Extract the (x, y) coordinate from the center of the cell holding the provided text.  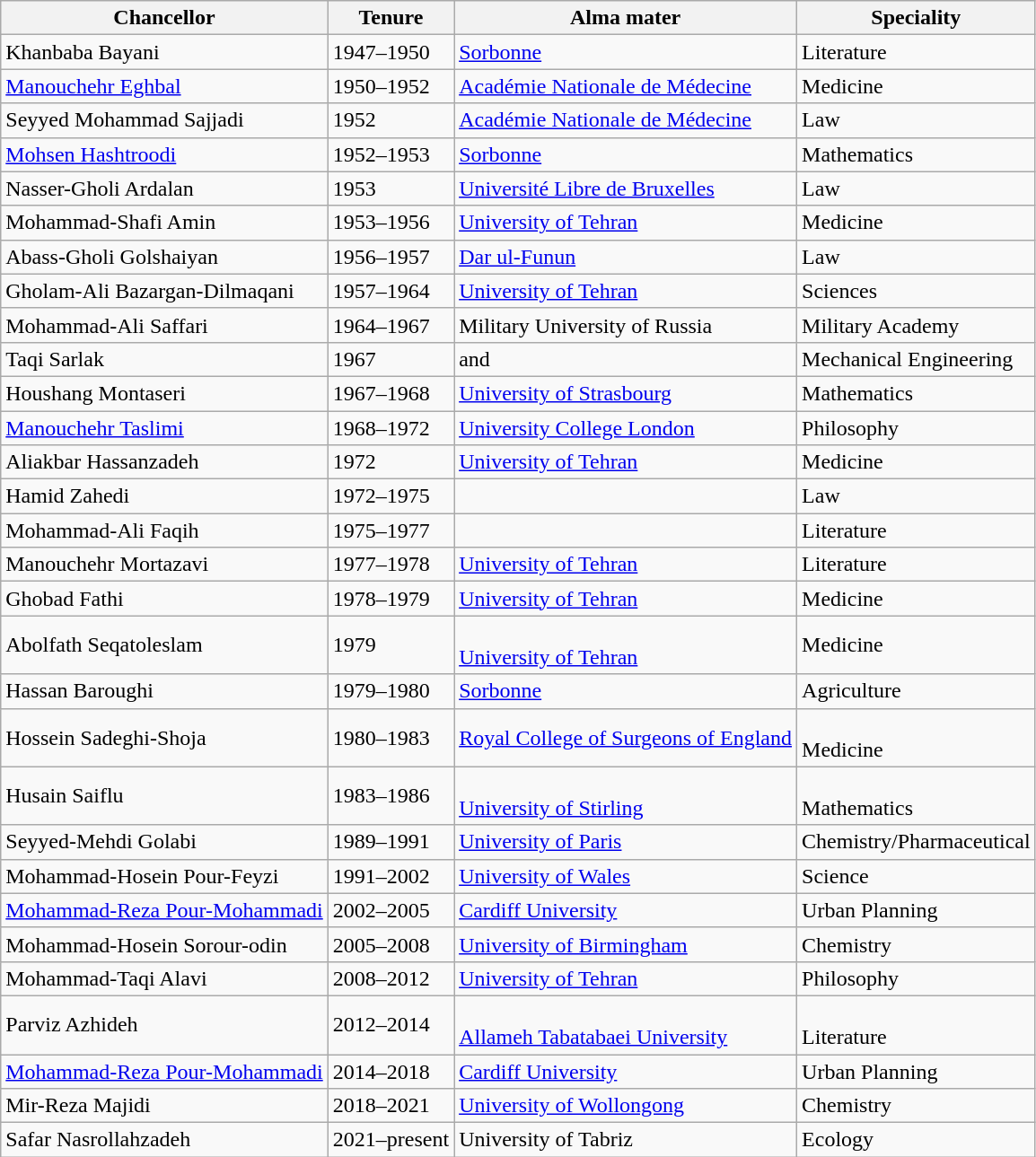
2021–present (391, 1140)
1980–1983 (391, 738)
1967 (391, 359)
Abass-Gholi Golshaiyan (164, 257)
Seyyed Mohammad Sajjadi (164, 120)
1972–1975 (391, 496)
1979–1980 (391, 691)
1952–1953 (391, 154)
Manouchehr Taslimi (164, 428)
University of Paris (626, 842)
University of Birmingham (626, 944)
Hossein Sadeghi-Shoja (164, 738)
Gholam-Ali Bazargan-Dilmaqani (164, 291)
Tenure (391, 18)
Manouchehr Mortazavi (164, 565)
Ghobad Fathi (164, 599)
Ecology (917, 1140)
1968–1972 (391, 428)
1979 (391, 644)
Mohammad-Hosein Sorour-odin (164, 944)
Royal College of Surgeons of England (626, 738)
Speciality (917, 18)
Hamid Zahedi (164, 496)
2005–2008 (391, 944)
2012–2014 (391, 1025)
Allameh Tabatabaei University (626, 1025)
2018–2021 (391, 1106)
1953–1956 (391, 223)
Sciences (917, 291)
1952 (391, 120)
1956–1957 (391, 257)
1964–1967 (391, 325)
Mohsen Hashtroodi (164, 154)
University of Tabriz (626, 1140)
1953 (391, 188)
2002–2005 (391, 910)
Mohammad-Taqi Alavi (164, 978)
and (626, 359)
1947–1950 (391, 52)
1989–1991 (391, 842)
Seyyed-Mehdi Golabi (164, 842)
University of Wollongong (626, 1106)
University of Wales (626, 876)
1975–1977 (391, 530)
Mechanical Engineering (917, 359)
Dar ul-Funun (626, 257)
Manouchehr Eghbal (164, 86)
Agriculture (917, 691)
Hassan Baroughi (164, 691)
Taqi Sarlak (164, 359)
2008–2012 (391, 978)
1983–1986 (391, 795)
1977–1978 (391, 565)
1991–2002 (391, 876)
Mohammad-Ali Saffari (164, 325)
1950–1952 (391, 86)
University of Stirling (626, 795)
1957–1964 (391, 291)
Mir-Reza Majidi (164, 1106)
Houshang Montaseri (164, 393)
Mohammad-Ali Faqih (164, 530)
Abolfath Seqatoleslam (164, 644)
Military University of Russia (626, 325)
Safar Nasrollahzadeh (164, 1140)
2014–2018 (391, 1071)
Science (917, 876)
Parviz Azhideh (164, 1025)
1972 (391, 462)
Nasser-Gholi Ardalan (164, 188)
University of Strasbourg (626, 393)
Chemistry/Pharmaceutical (917, 842)
1967–1968 (391, 393)
Alma mater (626, 18)
Université Libre de Bruxelles (626, 188)
Husain Saiflu (164, 795)
Military Academy (917, 325)
Khanbaba Bayani (164, 52)
Mohammad-Shafi Amin (164, 223)
University College London (626, 428)
Chancellor (164, 18)
Mohammad-Hosein Pour-Feyzi (164, 876)
1978–1979 (391, 599)
Aliakbar Hassanzadeh (164, 462)
